Find where the given text appears and provide that cell's center as (X, Y) coordinate. 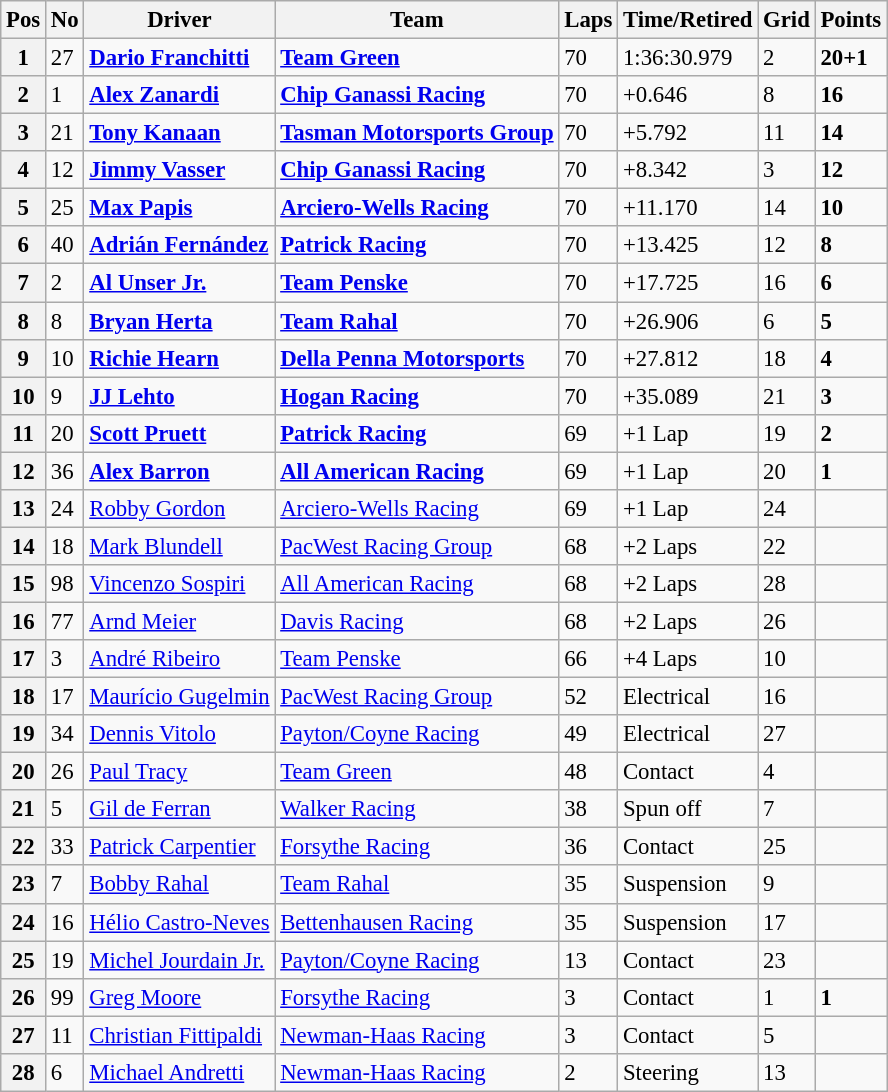
34 (65, 734)
+35.089 (688, 396)
Jimmy Vasser (180, 170)
Della Penna Motorsports (417, 358)
1:36:30.979 (688, 58)
Arnd Meier (180, 621)
Alex Barron (180, 471)
15 (24, 584)
Hogan Racing (417, 396)
99 (65, 997)
Vincenzo Sospiri (180, 584)
66 (588, 659)
Bettenhausen Racing (417, 922)
40 (65, 245)
Michel Jourdain Jr. (180, 960)
Maurício Gugelmin (180, 697)
+8.342 (688, 170)
Michael Andretti (180, 1073)
48 (588, 772)
JJ Lehto (180, 396)
Spun off (688, 809)
Points (850, 20)
Bryan Herta (180, 321)
+4 Laps (688, 659)
Davis Racing (417, 621)
Adrián Fernández (180, 245)
Time/Retired (688, 20)
49 (588, 734)
20+1 (850, 58)
Pos (24, 20)
Steering (688, 1073)
38 (588, 809)
Greg Moore (180, 997)
Walker Racing (417, 809)
Grid (786, 20)
Richie Hearn (180, 358)
33 (65, 847)
+27.812 (688, 358)
Tasman Motorsports Group (417, 133)
Driver (180, 20)
Gil de Ferran (180, 809)
Tony Kanaan (180, 133)
Al Unser Jr. (180, 283)
No (65, 20)
Bobby Rahal (180, 885)
+13.425 (688, 245)
Team (417, 20)
+11.170 (688, 208)
Patrick Carpentier (180, 847)
+0.646 (688, 95)
+26.906 (688, 321)
Robby Gordon (180, 509)
Alex Zanardi (180, 95)
77 (65, 621)
Christian Fittipaldi (180, 1035)
52 (588, 697)
Laps (588, 20)
Dennis Vitolo (180, 734)
Mark Blundell (180, 546)
Max Papis (180, 208)
Dario Franchitti (180, 58)
Paul Tracy (180, 772)
+5.792 (688, 133)
André Ribeiro (180, 659)
98 (65, 584)
Hélio Castro-Neves (180, 922)
+17.725 (688, 283)
Scott Pruett (180, 433)
